Return [x, y] of the center of cell containing provided text 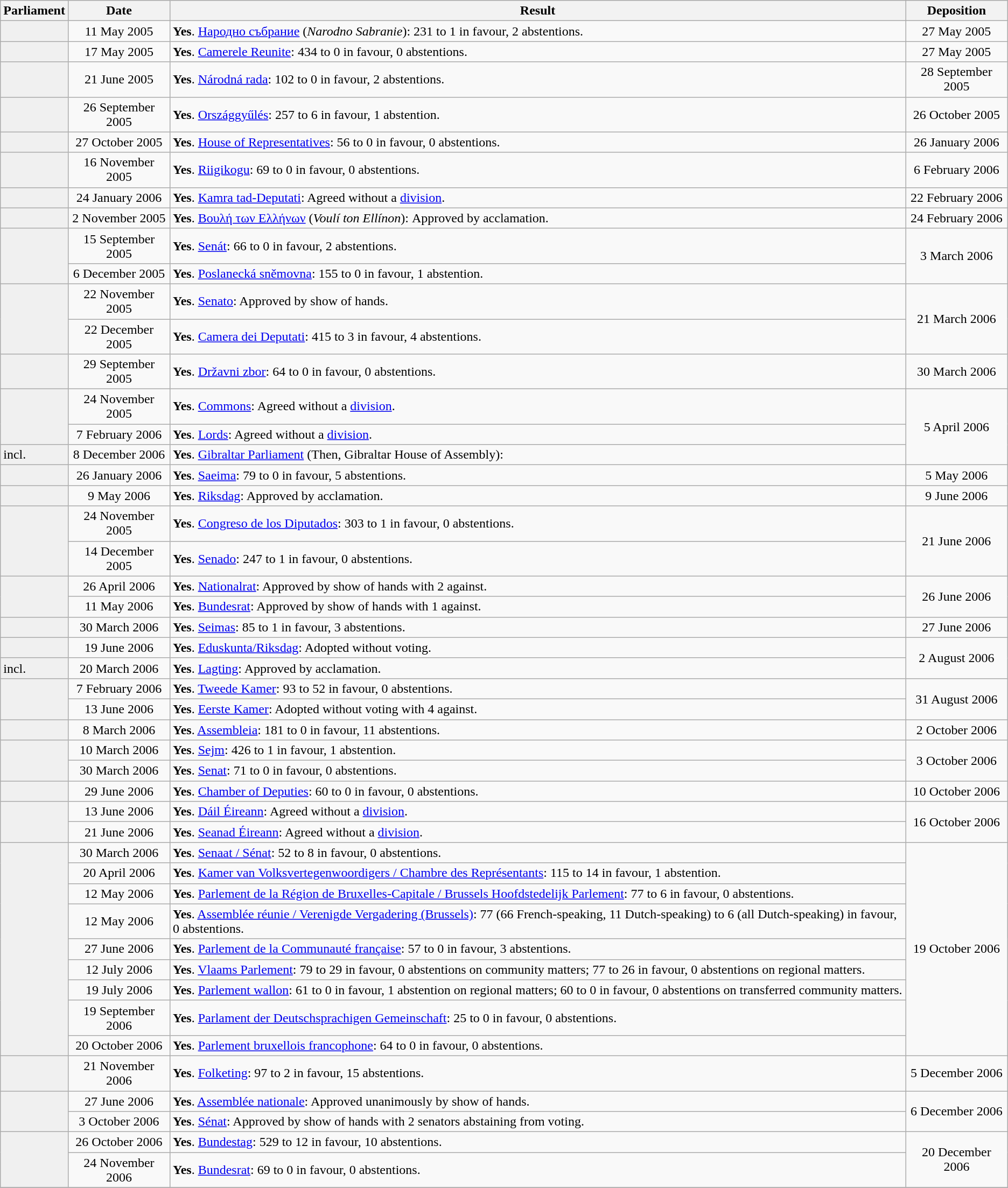
6 December 2005 [118, 273]
Parliament [34, 11]
26 October 2006 [118, 1142]
Yes. Camera dei Deputati: 415 to 3 in favour, 4 abstentions. [537, 336]
27 October 2005 [118, 142]
Yes. Kamer van Volksvertegenwoordigers / Chambre des Représentants: 115 to 14 in favour, 1 abstention. [537, 873]
Yes. Poslanecká sněmovna: 155 to 0 in favour, 1 abstention. [537, 273]
26 September 2005 [118, 114]
Yes. Народно събрание (Narodno Sabranie): 231 to 1 in favour, 2 abstentions. [537, 31]
Yes. Národná rada: 102 to 0 in favour, 2 abstentions. [537, 80]
Yes. Kamra tad-Deputati: Agreed without a division. [537, 198]
2 October 2006 [957, 729]
Yes. Parlement wallon: 61 to 0 in favour, 1 abstention on regional matters; 60 to 0 in favour, 0 abstentions on transferred community matters. [537, 990]
26 June 2006 [957, 596]
6 February 2006 [957, 170]
10 October 2006 [957, 791]
Yes. Sénat: Approved by show of hands with 2 senators abstaining from voting. [537, 1122]
Yes. Državni zbor: 64 to 0 in favour, 0 abstentions. [537, 371]
20 March 2006 [118, 668]
Yes. Bundestag: 529 to 12 in favour, 10 abstentions. [537, 1142]
Yes. Riigikogu: 69 to 0 in favour, 0 abstentions. [537, 170]
20 October 2006 [118, 1045]
2 August 2006 [957, 658]
28 September 2005 [957, 80]
Yes. Parlement de la Communauté française: 57 to 0 in favour, 3 abstentions. [537, 949]
24 February 2006 [957, 218]
8 March 2006 [118, 729]
19 September 2006 [118, 1017]
Yes. Camerele Reunite: 434 to 0 in favour, 0 abstentions. [537, 52]
Yes. Chamber of Deputies: 60 to 0 in favour, 0 abstentions. [537, 791]
26 October 2005 [957, 114]
14 December 2005 [118, 559]
Yes. Senato: Approved by show of hands. [537, 301]
Yes. Lords: Agreed without a division. [537, 434]
Yes. Nationalrat: Approved by show of hands with 2 against. [537, 586]
Yes. Assemblée nationale: Approved unanimously by show of hands. [537, 1101]
6 December 2006 [957, 1111]
Yes. Riksdag: Approved by acclamation. [537, 496]
17 May 2005 [118, 52]
26 April 2006 [118, 586]
Yes. Vlaams Parlement: 79 to 29 in favour, 0 abstentions on community matters; 77 to 26 in favour, 0 abstentions on regional matters. [537, 969]
10 March 2006 [118, 750]
Yes. Parlement de la Région de Bruxelles-Capitale / Brussels Hoofdstedelijk Parlement: 77 to 6 in favour, 0 abstentions. [537, 894]
15 September 2005 [118, 245]
22 November 2005 [118, 301]
21 June 2005 [118, 80]
Yes. Eduskunta/Riksdag: Adopted without voting. [537, 648]
Yes. Országgyűlés: 257 to 6 in favour, 1 abstention. [537, 114]
Yes. Senát: 66 to 0 in favour, 2 abstentions. [537, 245]
Yes. Seimas: 85 to 1 in favour, 3 abstentions. [537, 627]
11 May 2006 [118, 607]
Result [537, 11]
16 October 2006 [957, 822]
9 May 2006 [118, 496]
16 November 2005 [118, 170]
Yes. Folketing: 97 to 2 in favour, 15 abstentions. [537, 1073]
Yes. Senat: 71 to 0 in favour, 0 abstentions. [537, 771]
8 December 2006 [118, 455]
5 May 2006 [957, 475]
Yes. Seanad Éireann: Agreed without a division. [537, 832]
Date [118, 11]
Yes. Gibraltar Parliament (Then, Gibraltar House of Assembly): [537, 455]
24 November 2006 [118, 1170]
Yes. House of Representatives: 56 to 0 in favour, 0 abstentions. [537, 142]
31 August 2006 [957, 699]
Yes. Bundesrat: Approved by show of hands with 1 against. [537, 607]
21 November 2006 [118, 1073]
Yes. Commons: Agreed without a division. [537, 407]
Deposition [957, 11]
29 September 2005 [118, 371]
20 December 2006 [957, 1159]
Yes. Congreso de los Diputados: 303 to 1 in favour, 0 abstentions. [537, 523]
Yes. Senado: 247 to 1 in favour, 0 abstentions. [537, 559]
20 April 2006 [118, 873]
5 December 2006 [957, 1073]
Yes. Saeima: 79 to 0 in favour, 5 abstentions. [537, 475]
12 July 2006 [118, 969]
21 March 2006 [957, 319]
3 March 2006 [957, 256]
22 December 2005 [118, 336]
19 July 2006 [118, 990]
29 June 2006 [118, 791]
Yes. Dáil Éireann: Agreed without a division. [537, 812]
Yes. Bundesrat: 69 to 0 in favour, 0 abstentions. [537, 1170]
11 May 2005 [118, 31]
5 April 2006 [957, 427]
Yes. Βουλή των Ελλήνων (Voulí ton Ellínon): Approved by acclamation. [537, 218]
9 June 2006 [957, 496]
19 October 2006 [957, 950]
Yes. Parlament der Deutschsprachigen Gemeinschaft: 25 to 0 in favour, 0 abstentions. [537, 1017]
Yes. Lagting: Approved by acclamation. [537, 668]
Yes. Eerste Kamer: Adopted without voting with 4 against. [537, 709]
Yes. Parlement bruxellois francophone: 64 to 0 in favour, 0 abstentions. [537, 1045]
19 June 2006 [118, 648]
Yes. Tweede Kamer: 93 to 52 in favour, 0 abstentions. [537, 688]
24 January 2006 [118, 198]
2 November 2005 [118, 218]
Yes. Senaat / Sénat: 52 to 8 in favour, 0 abstentions. [537, 853]
Yes. Assembleia: 181 to 0 in favour, 11 abstentions. [537, 729]
22 February 2006 [957, 198]
Yes. Sejm: 426 to 1 in favour, 1 abstention. [537, 750]
